Find where the given text appears and provide that cell's center as [X, Y] coordinate. 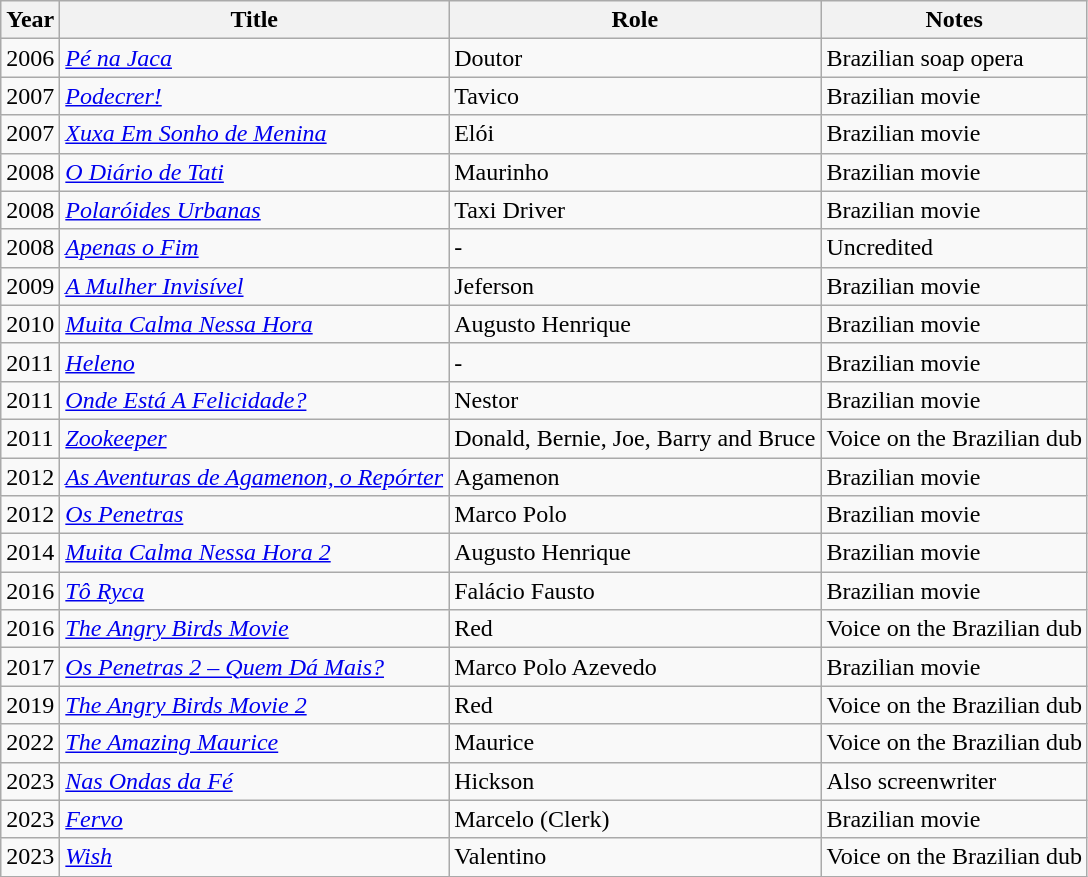
Maurinho [635, 172]
Wish [254, 857]
2022 [30, 743]
Hickson [635, 781]
2006 [30, 58]
Marco Polo Azevedo [635, 667]
Doutor [635, 58]
Nas Ondas da Fé [254, 781]
Pé na Jaca [254, 58]
2014 [30, 553]
As Aventuras de Agamenon, o Repórter [254, 477]
Falácio Fausto [635, 591]
Elói [635, 134]
Notes [954, 20]
Polaróides Urbanas [254, 210]
Marcelo (Clerk) [635, 819]
Maurice [635, 743]
Tô Ryca [254, 591]
Xuxa Em Sonho de Menina [254, 134]
Onde Está A Felicidade? [254, 400]
O Diário de Tati [254, 172]
Donald, Bernie, Joe, Barry and Bruce [635, 438]
Role [635, 20]
Agamenon [635, 477]
Valentino [635, 857]
The Angry Birds Movie 2 [254, 705]
Fervo [254, 819]
Podecrer! [254, 96]
Brazilian soap opera [954, 58]
The Amazing Maurice [254, 743]
Os Penetras [254, 515]
Also screenwriter [954, 781]
2009 [30, 286]
Taxi Driver [635, 210]
Zookeeper [254, 438]
Uncredited [954, 248]
A Mulher Invisível [254, 286]
Marco Polo [635, 515]
Heleno [254, 362]
The Angry Birds Movie [254, 629]
Title [254, 20]
Jeferson [635, 286]
Apenas o Fim [254, 248]
Year [30, 20]
2010 [30, 324]
2019 [30, 705]
Nestor [635, 400]
Muita Calma Nessa Hora [254, 324]
Tavico [635, 96]
Os Penetras 2 – Quem Dá Mais? [254, 667]
2017 [30, 667]
Muita Calma Nessa Hora 2 [254, 553]
